Pinpoint the cell where the given text exists, returning its [X, Y] midpoint coordinate. 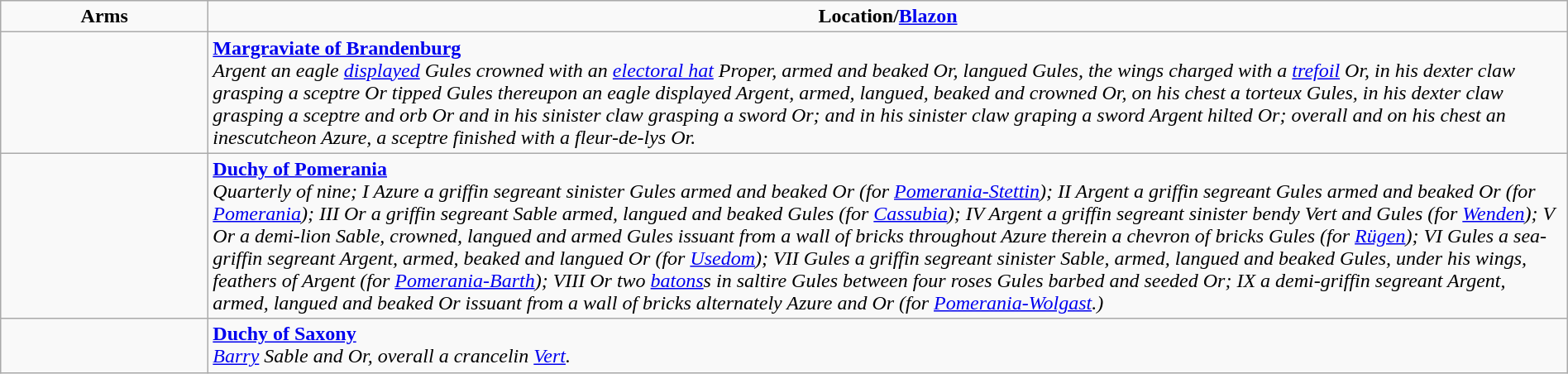
Arms [104, 17]
Duchy of SaxonyBarry Sable and Or, overall a crancelin Vert. [888, 346]
Location/Blazon [888, 17]
